Locate the cell with the specified text and output its [X, Y] center coordinate. 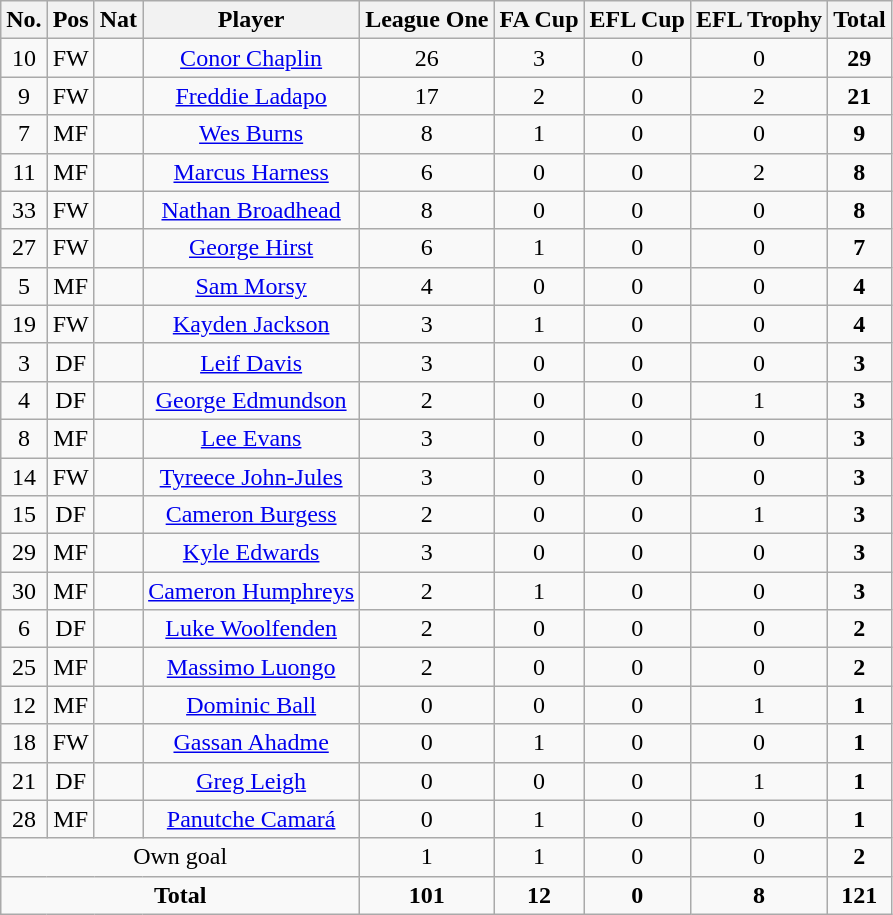
Panutche Camará [252, 819]
101 [427, 895]
Freddie Ladapo [252, 96]
Cameron Humphreys [252, 591]
121 [860, 895]
Own goal [180, 857]
League One [427, 20]
14 [24, 477]
18 [24, 743]
Pos [70, 20]
No. [24, 20]
Conor Chaplin [252, 58]
27 [24, 248]
Kyle Edwards [252, 553]
Marcus Harness [252, 172]
19 [24, 324]
Greg Leigh [252, 781]
28 [24, 819]
Player [252, 20]
33 [24, 210]
Nat [118, 20]
Kayden Jackson [252, 324]
5 [24, 286]
17 [427, 96]
Luke Woolfenden [252, 629]
FA Cup [539, 20]
Wes Burns [252, 134]
Nathan Broadhead [252, 210]
Dominic Ball [252, 705]
Gassan Ahadme [252, 743]
Lee Evans [252, 438]
Sam Morsy [252, 286]
26 [427, 58]
George Edmundson [252, 400]
10 [24, 58]
Leif Davis [252, 362]
30 [24, 591]
Tyreece John-Jules [252, 477]
EFL Trophy [758, 20]
11 [24, 172]
Massimo Luongo [252, 667]
25 [24, 667]
EFL Cup [637, 20]
15 [24, 515]
George Hirst [252, 248]
Cameron Burgess [252, 515]
